Extract the (x, y) coordinate from the center of the cell holding the provided text.  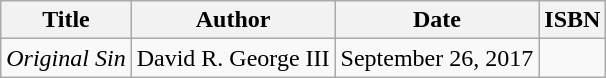
Date (437, 20)
ISBN (572, 20)
Original Sin (66, 58)
September 26, 2017 (437, 58)
David R. George III (233, 58)
Title (66, 20)
Author (233, 20)
